Output the (X, Y) coordinate of the center of the cell containing the given text.  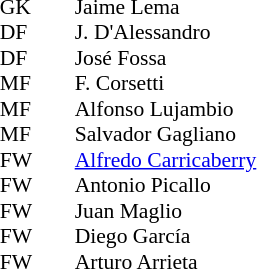
Juan Maglio (166, 211)
J. D'Alessandro (166, 33)
Antonio Picallo (166, 185)
F. Corsetti (166, 83)
José Fossa (166, 58)
Diego García (166, 237)
Alfonso Lujambio (166, 109)
Salvador Gagliano (166, 135)
Alfredo Carricaberry (166, 160)
